Locate the cell with the specified text and output its [X, Y] center coordinate. 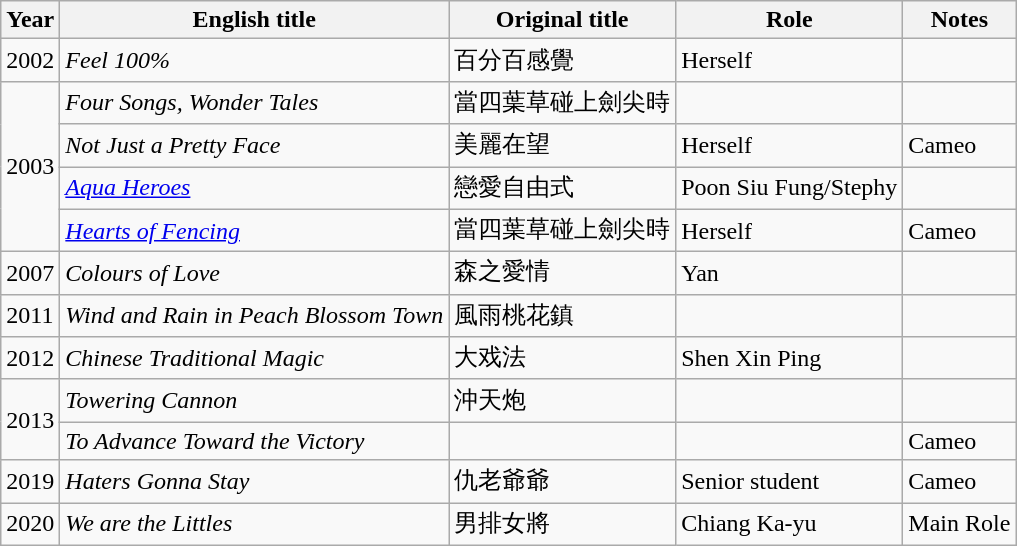
風雨桃花鎮 [562, 316]
Main Role [960, 524]
2019 [30, 482]
Aqua Heroes [254, 188]
仇老爺爺 [562, 482]
2011 [30, 316]
美麗在望 [562, 146]
Feel 100% [254, 60]
Wind and Rain in Peach Blossom Town [254, 316]
To Advance Toward the Victory [254, 441]
百分百感覺 [562, 60]
Chinese Traditional Magic [254, 358]
Towering Cannon [254, 400]
Four Songs, Wonder Tales [254, 102]
Colours of Love [254, 274]
沖天炮 [562, 400]
English title [254, 20]
2012 [30, 358]
Senior student [790, 482]
Shen Xin Ping [790, 358]
Chiang Ka-yu [790, 524]
2007 [30, 274]
戀愛自由式 [562, 188]
2013 [30, 420]
Yan [790, 274]
Poon Siu Fung/Stephy [790, 188]
男排女將 [562, 524]
Year [30, 20]
Role [790, 20]
2003 [30, 166]
Haters Gonna Stay [254, 482]
2020 [30, 524]
2002 [30, 60]
Not Just a Pretty Face [254, 146]
森之愛情 [562, 274]
Hearts of Fencing [254, 230]
Original title [562, 20]
We are the Littles [254, 524]
大戏法 [562, 358]
Notes [960, 20]
